Determine the [x, y] coordinate at the center of the cell enclosing the given text.  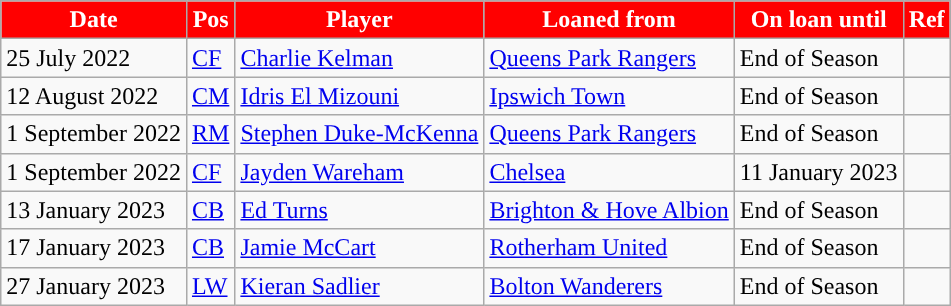
Ref [926, 20]
Brighton & Hove Albion [609, 210]
Chelsea [609, 172]
Idris El Mizouni [360, 96]
Loaned from [609, 20]
Bolton Wanderers [609, 286]
Ed Turns [360, 210]
12 August 2022 [94, 96]
Pos [210, 20]
Date [94, 20]
RM [210, 134]
13 January 2023 [94, 210]
27 January 2023 [94, 286]
Jayden Wareham [360, 172]
Jamie McCart [360, 248]
CM [210, 96]
LW [210, 286]
Rotherham United [609, 248]
Kieran Sadlier [360, 286]
Ipswich Town [609, 96]
11 January 2023 [818, 172]
On loan until [818, 20]
Stephen Duke-McKenna [360, 134]
Charlie Kelman [360, 58]
25 July 2022 [94, 58]
Player [360, 20]
17 January 2023 [94, 248]
